Search for the cell housing the specified text and yield its (X, Y) center coordinate. 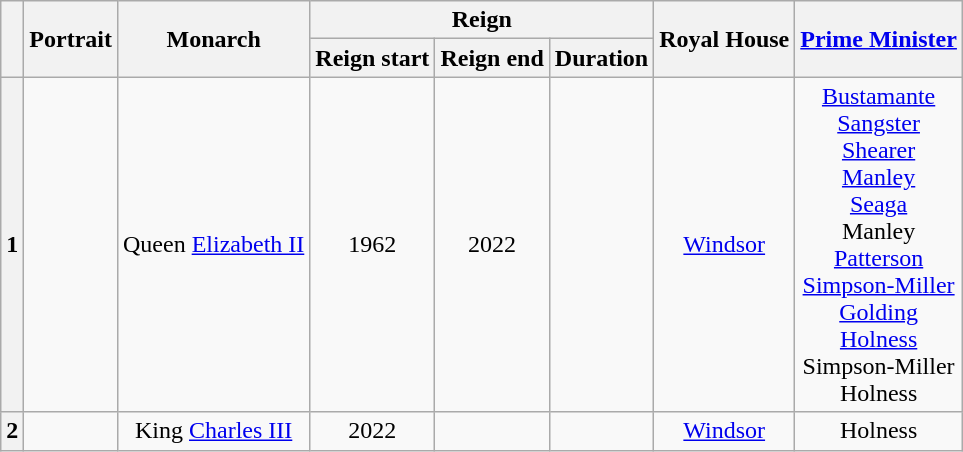
Queen Elizabeth II (213, 244)
BustamanteSangsterShearerManleySeagaManleyPattersonSimpson-MillerGoldingHolnessSimpson-MillerHolness (879, 244)
Reign start (372, 58)
Duration (601, 58)
1962 (372, 244)
Reign (482, 20)
Monarch (213, 39)
King Charles III (213, 431)
Prime Minister (879, 39)
2 (12, 431)
Portrait (71, 39)
Royal House (724, 39)
Reign end (492, 58)
1 (12, 244)
Holness (879, 431)
